Output the [x, y] coordinate of the center of the cell containing the given text.  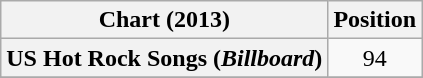
US Hot Rock Songs (Billboard) [164, 58]
Position [375, 20]
94 [375, 58]
Chart (2013) [164, 20]
